Extract the (x, y) coordinate from the center of the cell holding the provided text.  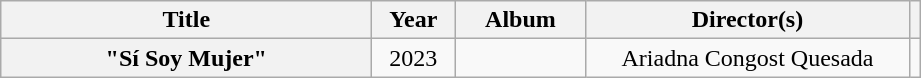
Album (520, 20)
"Sí Soy Mujer" (186, 58)
Year (414, 20)
Director(s) (748, 20)
2023 (414, 58)
Ariadna Congost Quesada (748, 58)
Title (186, 20)
